Pinpoint the cell where the given text exists, returning its [x, y] midpoint coordinate. 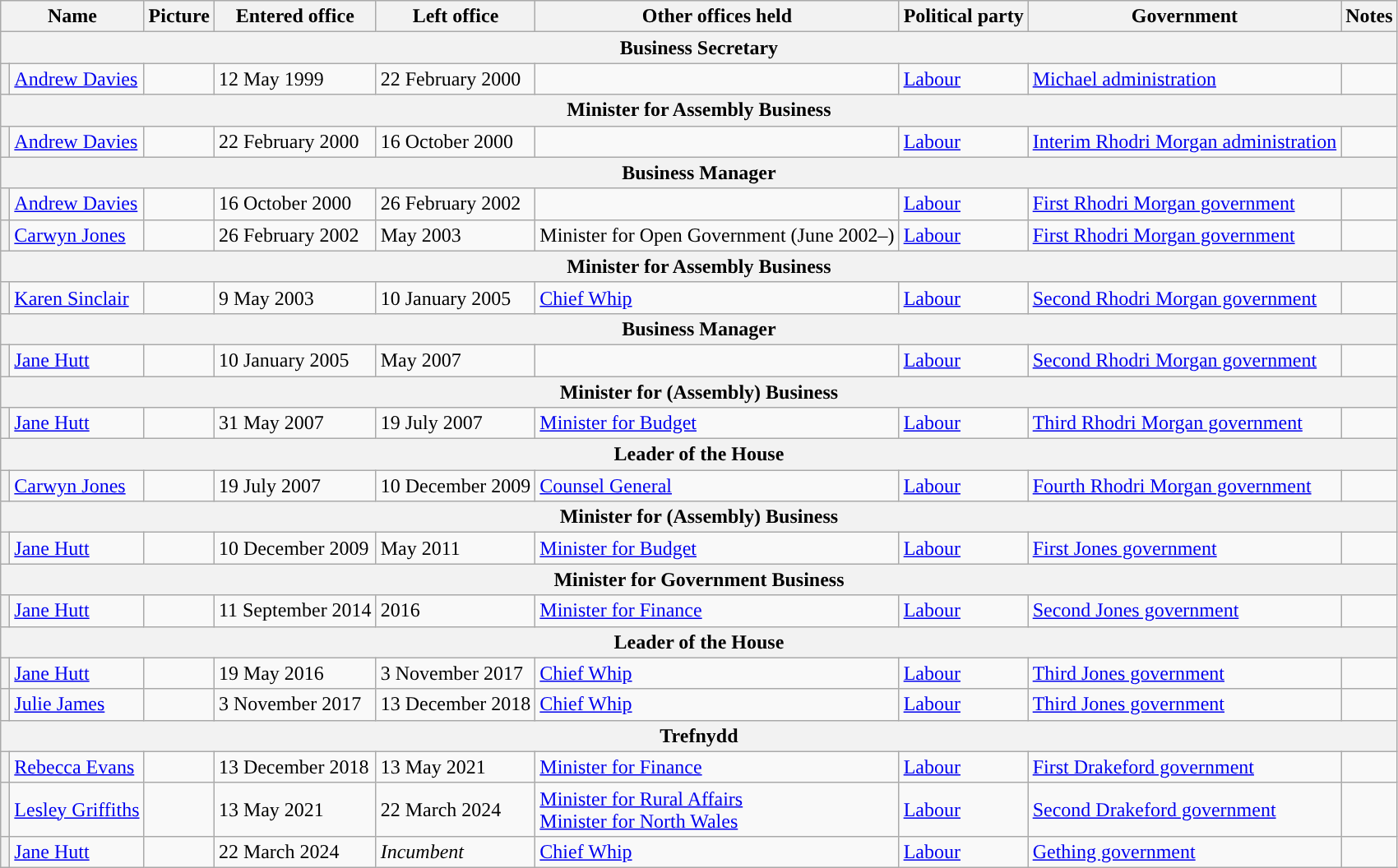
Rebecca Evans [77, 767]
12 May 1999 [294, 79]
Other offices held [717, 16]
19 May 2016 [294, 673]
9 May 2003 [294, 298]
Interim Rhodri Morgan administration [1184, 141]
Business Secretary [699, 48]
Incumbent [456, 852]
May 2011 [456, 548]
Counsel General [717, 486]
Name [72, 16]
31 May 2007 [294, 423]
Third Rhodri Morgan government [1184, 423]
Left office [456, 16]
Fourth Rhodri Morgan government [1184, 486]
Entered office [294, 16]
May 2003 [456, 235]
11 September 2014 [294, 611]
First Jones government [1184, 548]
Karen Sinclair [77, 298]
Michael administration [1184, 79]
Lesley Griffiths [77, 809]
Political party [964, 16]
Government [1184, 16]
Julie James [77, 704]
May 2007 [456, 360]
First Drakeford government [1184, 767]
Second Drakeford government [1184, 809]
Notes [1369, 16]
Picture [179, 16]
Gething government [1184, 852]
Minister for Open Government (June 2002–) [717, 235]
Trefnydd [699, 736]
Second Jones government [1184, 611]
2016 [456, 611]
Minister for Government Business [699, 579]
Minister for Rural AffairsMinister for North Wales [717, 809]
